Output the (x, y) coordinate of the center of the cell containing the given text.  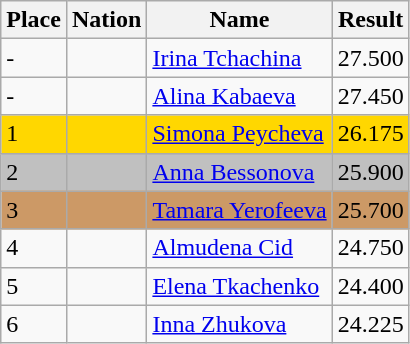
Simona Peycheva (240, 134)
Anna Bessonova (240, 172)
26.175 (370, 134)
25.700 (370, 210)
Name (240, 20)
Nation (106, 20)
Elena Tkachenko (240, 286)
Tamara Yerofeeva (240, 210)
27.450 (370, 96)
Result (370, 20)
25.900 (370, 172)
6 (34, 324)
27.500 (370, 58)
24.750 (370, 248)
2 (34, 172)
1 (34, 134)
24.225 (370, 324)
3 (34, 210)
Alina Kabaeva (240, 96)
24.400 (370, 286)
Place (34, 20)
Almudena Cid (240, 248)
Irina Tchachina (240, 58)
4 (34, 248)
Inna Zhukova (240, 324)
5 (34, 286)
